Return [X, Y] of the center of cell containing provided text 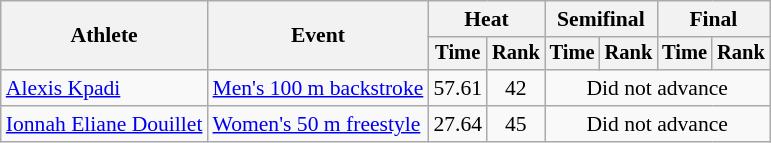
Ionnah Eliane Douillet [104, 124]
Men's 100 m backstroke [318, 88]
42 [516, 88]
Alexis Kpadi [104, 88]
Semifinal [601, 19]
27.64 [458, 124]
Heat [486, 19]
Athlete [104, 36]
57.61 [458, 88]
45 [516, 124]
Event [318, 36]
Final [713, 19]
Women's 50 m freestyle [318, 124]
